Identify which cell holds the provided text, then report its (X, Y) central coordinate. 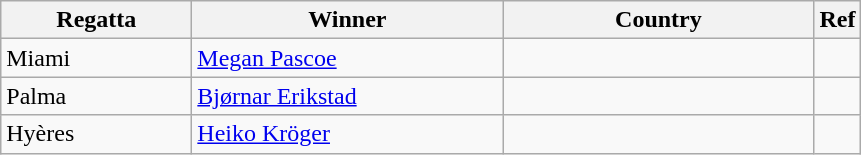
Bjørnar Erikstad (348, 96)
Heiko Kröger (348, 134)
Miami (96, 58)
Ref (838, 20)
Country (658, 20)
Hyères (96, 134)
Regatta (96, 20)
Megan Pascoe (348, 58)
Winner (348, 20)
Palma (96, 96)
